Identify which cell holds the provided text, then report its (x, y) central coordinate. 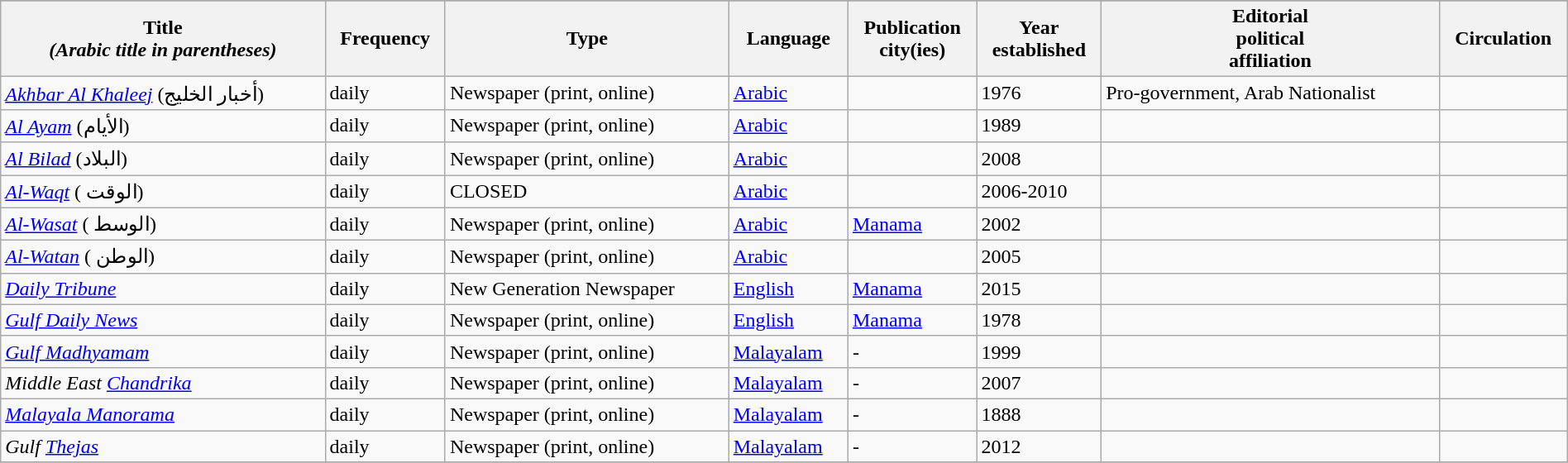
2015 (1039, 289)
Al-Waqt ( الوقت) (163, 192)
2008 (1039, 159)
Akhbar Al Khaleej (أخبار الخليج) (163, 93)
Al-Watan ( الوطن) (163, 257)
Gulf Madhyamam (163, 351)
Yearestablished (1039, 39)
1989 (1039, 126)
2002 (1039, 224)
Gulf Thejas (163, 446)
Gulf Daily News (163, 320)
2007 (1039, 383)
Daily Tribune (163, 289)
Title(Arabic title in parentheses) (163, 39)
2006-2010 (1039, 192)
Al Bilad (البلاد) (163, 159)
Publication city(ies) (912, 39)
New Generation Newspaper (587, 289)
1888 (1039, 414)
1978 (1039, 320)
Frequency (385, 39)
Middle East Chandrika (163, 383)
2012 (1039, 446)
Malayala Manorama (163, 414)
1999 (1039, 351)
Al Ayam (الأيام) (163, 126)
Language (788, 39)
Editorial political affiliation (1270, 39)
Type (587, 39)
2005 (1039, 257)
CLOSED (587, 192)
Pro-government, Arab Nationalist (1270, 93)
Al-Wasat ( الوسط) (163, 224)
1976 (1039, 93)
Circulation (1503, 39)
